Return the [X, Y] coordinate for the center point of the cell that contains the specified text.  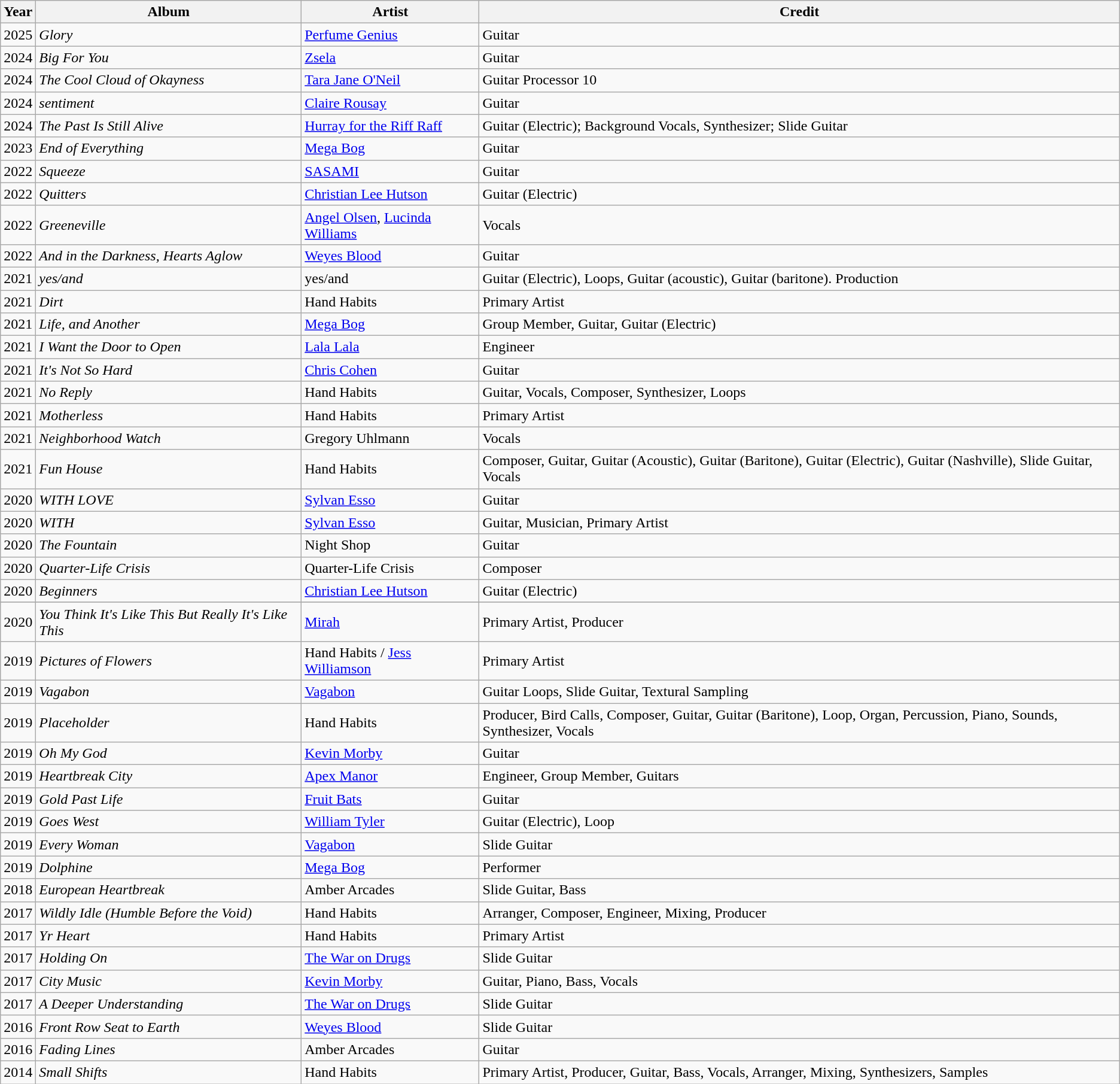
Guitar Loops, Slide Guitar, Textural Sampling [799, 691]
WITH [169, 523]
WITH LOVE [169, 500]
Slide Guitar, Bass [799, 890]
Life, and Another [169, 324]
Guitar, Piano, Bass, Vocals [799, 981]
Group Member, Guitar, Guitar (Electric) [799, 324]
Credit [799, 12]
Guitar, Musician, Primary Artist [799, 523]
Chris Cohen [390, 370]
Dirt [169, 301]
City Music [169, 981]
2014 [18, 1072]
Year [18, 12]
Pictures of Flowers [169, 661]
European Heartbreak [169, 890]
Glory [169, 35]
SASAMI [390, 171]
Front Row Seat to Earth [169, 1027]
Guitar (Electric); Background Vocals, Synthesizer; Slide Guitar [799, 126]
End of Everything [169, 148]
Night Shop [390, 545]
Motherless [169, 415]
Claire Rousay [390, 103]
Primary Artist, Producer, Guitar, Bass, Vocals, Arranger, Mixing, Synthesizers, Samples [799, 1072]
A Deeper Understanding [169, 1004]
Album [169, 12]
Wildly Idle (Humble Before the Void) [169, 913]
Engineer, Group Member, Guitars [799, 776]
Dolphine [169, 867]
Heartbreak City [169, 776]
No Reply [169, 393]
Apex Manor [390, 776]
Beginners [169, 591]
Squeeze [169, 171]
Zsela [390, 57]
Engineer [799, 347]
Composer, Guitar, Guitar (Acoustic), Guitar (Baritone), Guitar (Electric), Guitar (Nashville), Slide Guitar, Vocals [799, 469]
Guitar (Electric), Loop [799, 822]
And in the Darkness, Hearts Aglow [169, 256]
I Want the Door to Open [169, 347]
William Tyler [390, 822]
Arranger, Composer, Engineer, Mixing, Producer [799, 913]
Primary Artist, Producer [799, 621]
Guitar (Electric), Loops, Guitar (acoustic), Guitar (baritone). Production [799, 278]
Performer [799, 867]
Greeneville [169, 225]
Placeholder [169, 722]
Quitters [169, 194]
The Cool Cloud of Okayness [169, 80]
Angel Olsen, Lucinda Williams [390, 225]
Guitar, Vocals, Composer, Synthesizer, Loops [799, 393]
Fading Lines [169, 1049]
Fun House [169, 469]
Goes West [169, 822]
Holding On [169, 958]
Hurray for the Riff Raff [390, 126]
The Fountain [169, 545]
Guitar Processor 10 [799, 80]
Producer, Bird Calls, Composer, Guitar, Guitar (Baritone), Loop, Organ, Percussion, Piano, Sounds, Synthesizer, Vocals [799, 722]
Fruit Bats [390, 799]
It's Not So Hard [169, 370]
Mirah [390, 621]
Lala Lala [390, 347]
Gold Past Life [169, 799]
2023 [18, 148]
Gregory Uhlmann [390, 438]
Small Shifts [169, 1072]
Neighborhood Watch [169, 438]
Big For You [169, 57]
Oh My God [169, 754]
Tara Jane O'Neil [390, 80]
Yr Heart [169, 936]
Every Woman [169, 845]
Hand Habits / Jess Williamson [390, 661]
The Past Is Still Alive [169, 126]
Composer [799, 568]
2018 [18, 890]
Artist [390, 12]
Perfume Genius [390, 35]
You Think It's Like This But Really It's Like This [169, 621]
2025 [18, 35]
sentiment [169, 103]
